Locate the cell with the specified text and output its (x, y) center coordinate. 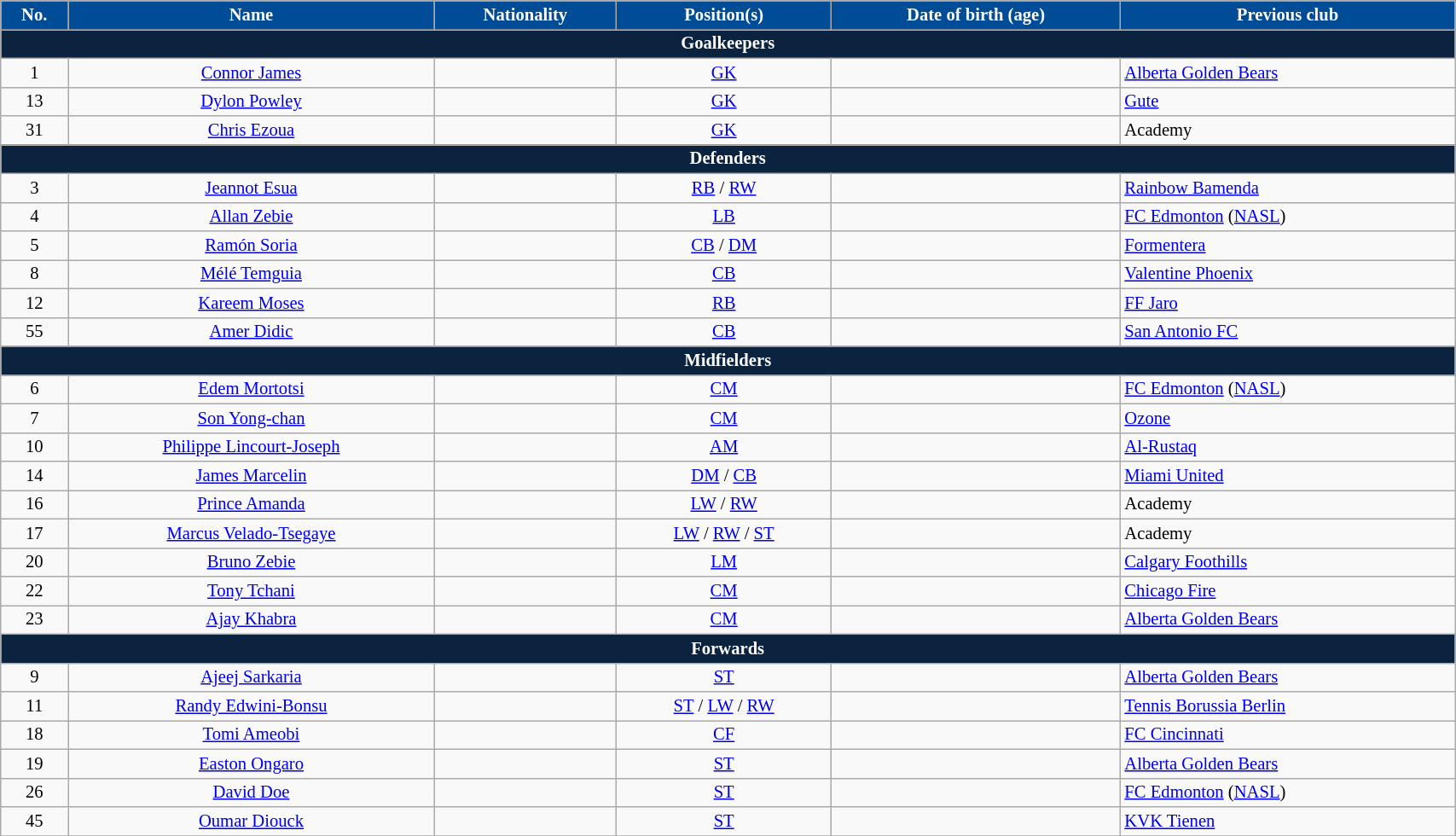
Easton Ongaro (251, 763)
James Marcelin (251, 475)
Allan Zebie (251, 217)
KVK Tienen (1287, 821)
23 (34, 619)
Tennis Borussia Berlin (1287, 705)
Name (251, 15)
RB / RW (724, 188)
CF (724, 734)
12 (34, 303)
19 (34, 763)
20 (34, 562)
David Doe (251, 792)
Previous club (1287, 15)
Ozone (1287, 418)
Nationality (525, 15)
LW / RW (724, 504)
LW / RW / ST (724, 533)
7 (34, 418)
17 (34, 533)
Position(s) (724, 15)
55 (34, 332)
DM / CB (724, 475)
Ajeej Sarkaria (251, 677)
LM (724, 562)
Date of birth (age) (976, 15)
No. (34, 15)
Prince Amanda (251, 504)
Connor James (251, 73)
Valentine Phoenix (1287, 274)
Miami United (1287, 475)
ST / LW / RW (724, 705)
10 (34, 447)
Chicago Fire (1287, 591)
26 (34, 792)
6 (34, 389)
Formentera (1287, 245)
Ramón Soria (251, 245)
Tony Tchani (251, 591)
16 (34, 504)
Rainbow Bamenda (1287, 188)
1 (34, 73)
8 (34, 274)
FC Cincinnati (1287, 734)
9 (34, 677)
14 (34, 475)
Marcus Velado-Tsegaye (251, 533)
Calgary Foothills (1287, 562)
Tomi Ameobi (251, 734)
Randy Edwini-Bonsu (251, 705)
Chris Ezoua (251, 131)
22 (34, 591)
Jeannot Esua (251, 188)
San Antonio FC (1287, 332)
Mélé Temguia (251, 274)
Ajay Khabra (251, 619)
Kareem Moses (251, 303)
Dylon Powley (251, 102)
3 (34, 188)
Defenders (728, 159)
AM (724, 447)
31 (34, 131)
18 (34, 734)
Midfielders (728, 361)
FF Jaro (1287, 303)
Oumar Diouck (251, 821)
Al-Rustaq (1287, 447)
CB / DM (724, 245)
Philippe Lincourt-Joseph (251, 447)
4 (34, 217)
Amer Didic (251, 332)
5 (34, 245)
Goalkeepers (728, 44)
LB (724, 217)
Gute (1287, 102)
13 (34, 102)
RB (724, 303)
11 (34, 705)
Edem Mortotsi (251, 389)
Forwards (728, 648)
Bruno Zebie (251, 562)
Son Yong-chan (251, 418)
45 (34, 821)
